For the text-containing cell, return its midpoint in (x, y) coordinate format. 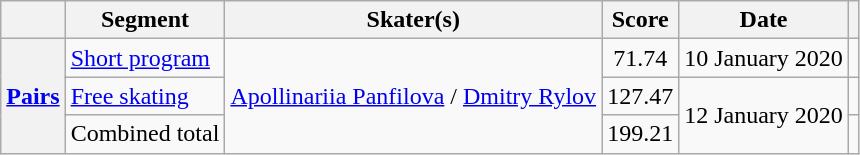
Segment (145, 20)
Combined total (145, 134)
Score (640, 20)
Pairs (33, 96)
Skater(s) (414, 20)
Free skating (145, 96)
12 January 2020 (764, 115)
127.47 (640, 96)
10 January 2020 (764, 58)
Short program (145, 58)
Apollinariia Panfilova / Dmitry Rylov (414, 96)
71.74 (640, 58)
Date (764, 20)
199.21 (640, 134)
